For the text-containing cell, return its midpoint in [x, y] coordinate format. 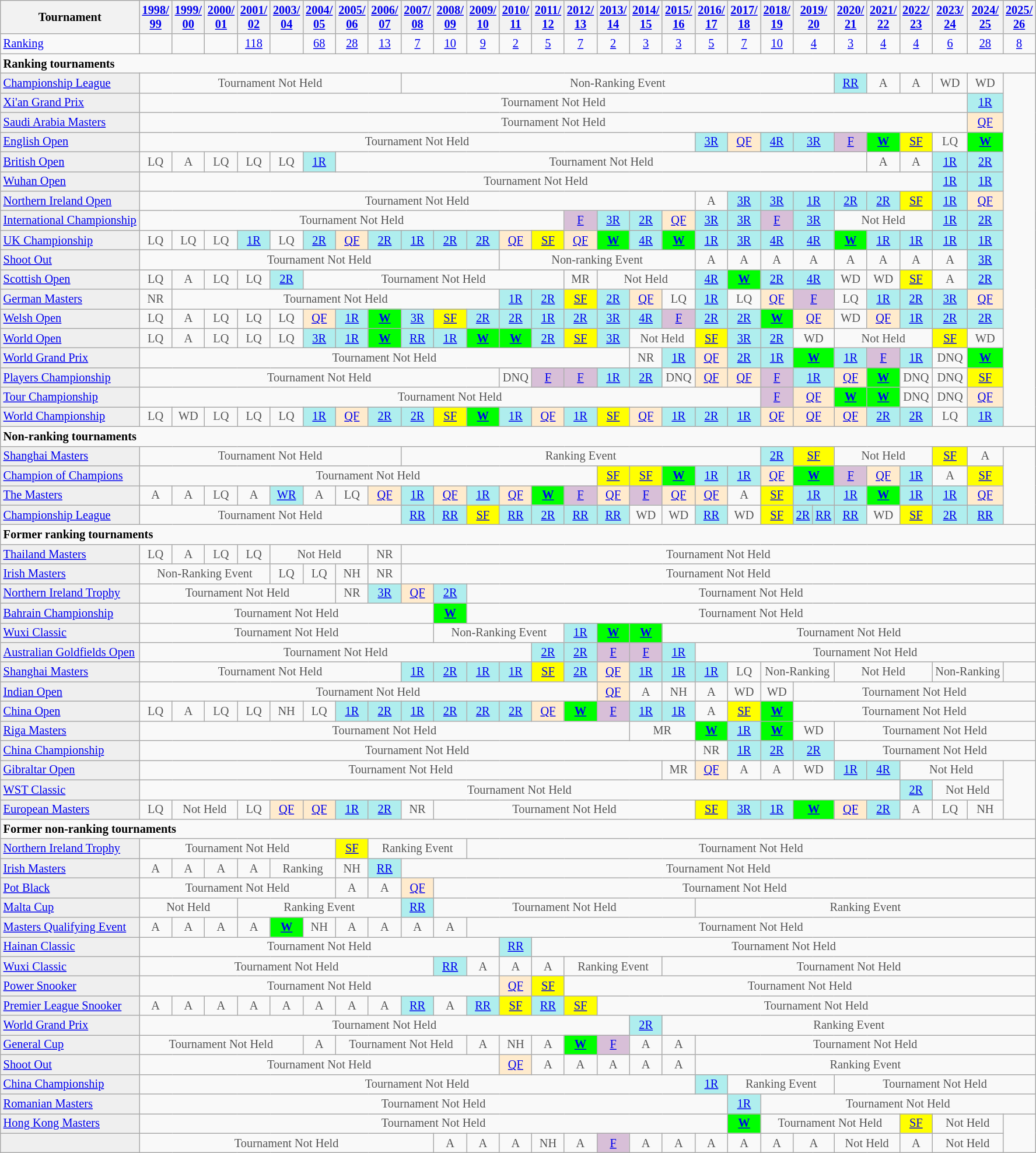
2006/07 [384, 17]
Former non-ranking tournaments [518, 829]
World Open [70, 338]
Welsh Open [70, 318]
Wuhan Open [70, 181]
Northern Ireland Open [70, 201]
2004/05 [319, 17]
Malta Cup [70, 907]
2016/17 [711, 17]
2025/26 [1019, 17]
Champion of Champions [70, 475]
2009/10 [483, 17]
Indian Open [70, 692]
2020/21 [850, 17]
13 [384, 44]
UK Championship [70, 240]
1999/00 [188, 17]
WR [286, 495]
Australian Goldfields Open [70, 652]
China Open [70, 711]
2003/04 [286, 17]
9 [483, 44]
Premier League Snooker [70, 1005]
2014/15 [646, 17]
2011/12 [548, 17]
2012/13 [580, 17]
2000/01 [221, 17]
8 [1019, 44]
European Masters [70, 809]
118 [254, 44]
Gibraltar Open [70, 770]
2010/11 [516, 17]
2005/06 [352, 17]
Riga Masters [70, 731]
Saudi Arabia Masters [70, 122]
Players Championship [70, 377]
International Championship [70, 220]
Non-ranking Event [597, 260]
German Masters [70, 299]
Tour Championship [70, 397]
Masters Qualifying Event [70, 927]
WST Classic [70, 790]
2001/02 [254, 17]
2015/16 [678, 17]
2021/22 [883, 17]
68 [319, 44]
Bahrain Championship [70, 613]
Hainan Classic [70, 947]
2018/19 [777, 17]
Former ranking tournaments [518, 534]
Scottish Open [70, 279]
2017/18 [744, 17]
6 [950, 44]
Ranking tournaments [518, 64]
Pot Black [70, 888]
Thailand Masters [70, 554]
General Cup [70, 1045]
Xi'an Grand Prix [70, 103]
1998/99 [156, 17]
English Open [70, 142]
2008/09 [450, 17]
The Masters [70, 495]
2013/14 [613, 17]
World Championship [70, 416]
2024/25 [985, 17]
2007/08 [418, 17]
Power Snooker [70, 986]
Romanian Masters [70, 1103]
British Open [70, 162]
2022/23 [916, 17]
Hong Kong Masters [70, 1123]
2019/20 [814, 17]
Tournament [70, 17]
Non-ranking tournaments [518, 436]
2023/24 [950, 17]
